Capture the cell that displays the provided text and extract its [X, Y] central coordinate. 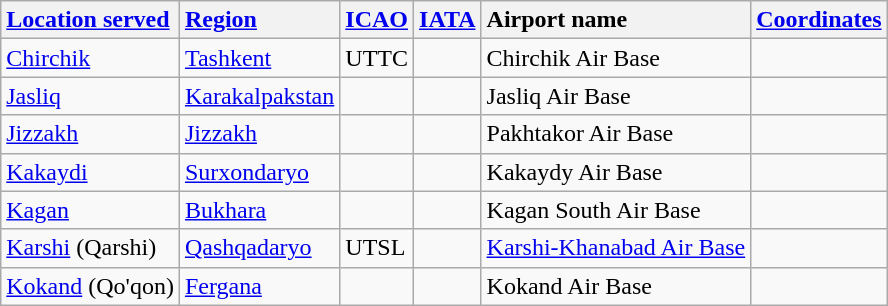
Fergana [259, 286]
Jasliq Air Base [616, 96]
IATA [448, 20]
Kagan South Air Base [616, 210]
Kokand (Qo'qon) [90, 286]
Jasliq [90, 96]
Coordinates [819, 20]
ICAO [377, 20]
Karshi (Qarshi) [90, 248]
Karshi-Khanabad Air Base [616, 248]
Surxondaryo [259, 172]
Chirchik [90, 58]
Pakhtakor Air Base [616, 134]
Kokand Air Base [616, 286]
UTSL [377, 248]
Bukhara [259, 210]
Kagan [90, 210]
Region [259, 20]
UTTC [377, 58]
Karakalpakstan [259, 96]
Chirchik Air Base [616, 58]
Location served [90, 20]
Tashkent [259, 58]
Airport name [616, 20]
Qashqadaryo [259, 248]
Kakaydi [90, 172]
Kakaydy Air Base [616, 172]
